Return [X, Y] of the center of cell containing provided text 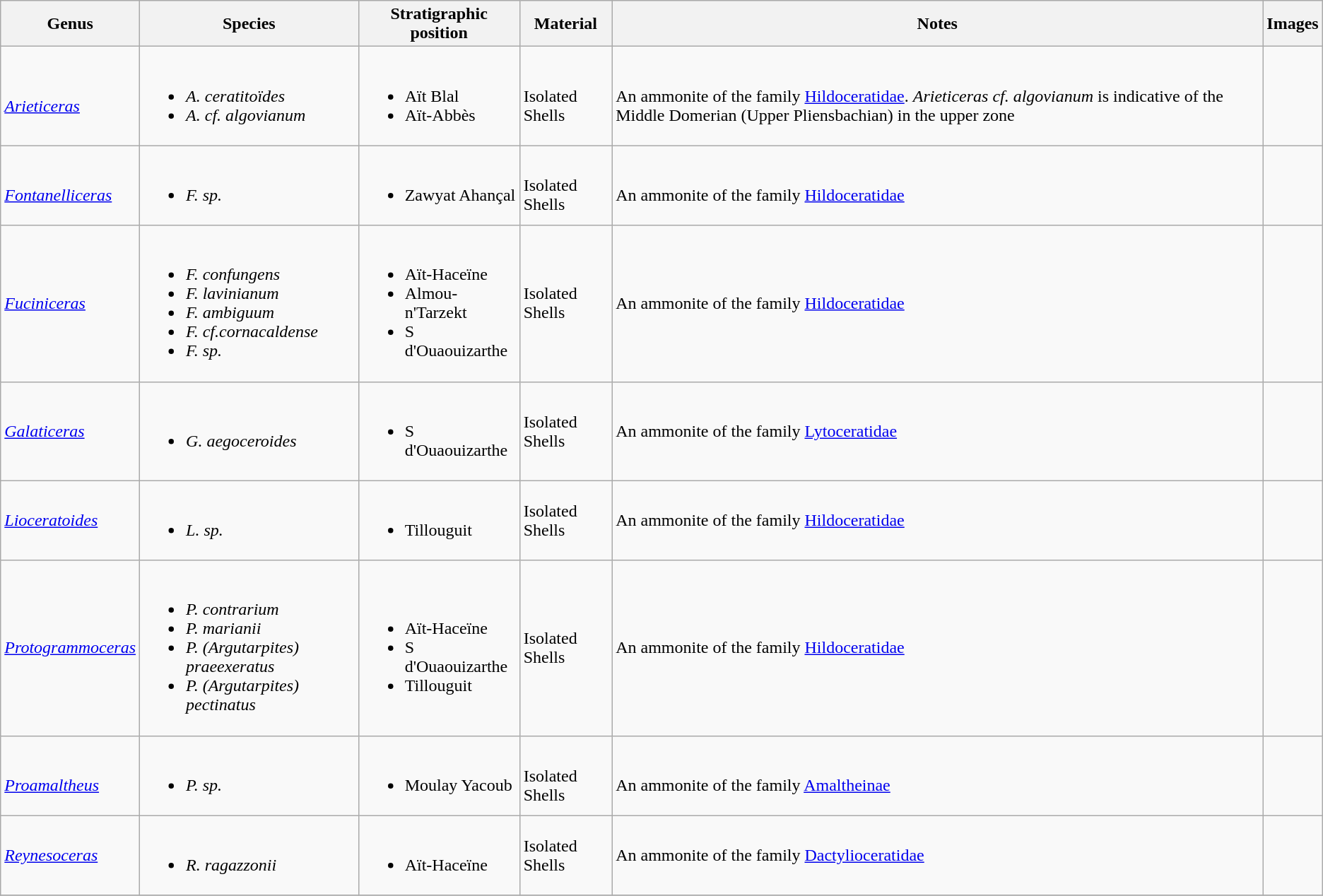
Tillouguit [439, 520]
Notes [937, 24]
Aït-HaceïneAlmou-n'TarzektS d'Ouaouizarthe [439, 304]
An ammonite of the family Amaltheinae [937, 776]
L. sp. [249, 520]
F. sp. [249, 185]
Moulay Yacoub [439, 776]
Species [249, 24]
P. sp. [249, 776]
Zawyat Ahançal [439, 185]
Reynesoceras [71, 855]
S d'Ouaouizarthe [439, 431]
R. ragazzonii [249, 855]
G. aegoceroides [249, 431]
Aït-HaceïneS d'OuaouizartheTillouguit [439, 648]
Fontanelliceras [71, 185]
A. ceratitoïdesA. cf. algovianum [249, 96]
An ammonite of the family Lytoceratidae [937, 431]
Protogrammoceras [71, 648]
Proamaltheus [71, 776]
Material [565, 24]
Arieticeras [71, 96]
P. contrariumP. marianiiP. (Argutarpites) praeexeratusP. (Argutarpites) pectinatus [249, 648]
F. confungensF. lavinianumF. ambiguumF. cf.cornacaldenseF. sp. [249, 304]
Images [1293, 24]
Genus [71, 24]
An ammonite of the family Dactylioceratidae [937, 855]
Lioceratoides [71, 520]
Fuciniceras [71, 304]
An ammonite of the family Hildoceratidae. Arieticeras cf. algovianum is indicative of the Middle Domerian (Upper Pliensbachian) in the upper zone [937, 96]
Aït-Haceïne [439, 855]
Aït BlalAït-Abbès [439, 96]
Galaticeras [71, 431]
Stratigraphic position [439, 24]
